Return (x, y) of the center of cell containing provided text 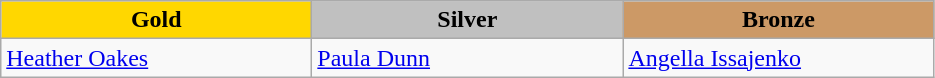
Gold (156, 20)
Bronze (778, 20)
Silver (468, 20)
Paula Dunn (468, 58)
Angella Issajenko (778, 58)
Heather Oakes (156, 58)
